Detect which cell encompasses the target text, then output its (X, Y) center coordinate. 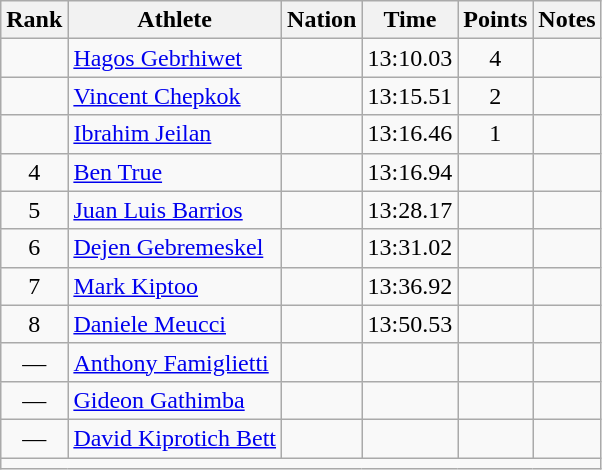
6 (34, 248)
Hagos Gebrhiwet (175, 58)
5 (34, 210)
Mark Kiptoo (175, 286)
Points (496, 20)
13:10.03 (410, 58)
Vincent Chepkok (175, 96)
Nation (322, 20)
Juan Luis Barrios (175, 210)
13:31.02 (410, 248)
Daniele Meucci (175, 324)
13:16.94 (410, 172)
Time (410, 20)
13:15.51 (410, 96)
8 (34, 324)
Rank (34, 20)
Gideon Gathimba (175, 400)
13:28.17 (410, 210)
Dejen Gebremeskel (175, 248)
13:16.46 (410, 134)
Notes (567, 20)
Ben True (175, 172)
7 (34, 286)
13:50.53 (410, 324)
13:36.92 (410, 286)
Anthony Famiglietti (175, 362)
1 (496, 134)
2 (496, 96)
Ibrahim Jeilan (175, 134)
David Kiprotich Bett (175, 438)
Athlete (175, 20)
